Find where the given text appears and provide that cell's center as (x, y) coordinate. 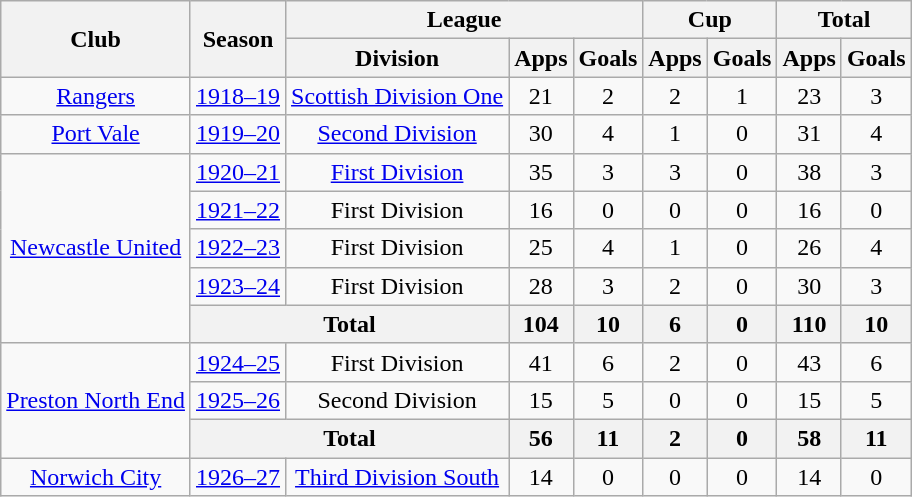
1924–25 (238, 362)
43 (809, 362)
110 (809, 324)
League (464, 20)
Cup (710, 20)
35 (541, 172)
1918–19 (238, 96)
Newcastle United (96, 248)
28 (541, 286)
104 (541, 324)
56 (541, 438)
Norwich City (96, 477)
Third Division South (398, 477)
Division (398, 58)
Club (96, 39)
26 (809, 248)
1919–20 (238, 134)
1921–22 (238, 210)
1926–27 (238, 477)
38 (809, 172)
Port Vale (96, 134)
1923–24 (238, 286)
Rangers (96, 96)
Scottish Division One (398, 96)
1925–26 (238, 400)
Preston North End (96, 400)
31 (809, 134)
21 (541, 96)
23 (809, 96)
1920–21 (238, 172)
Season (238, 39)
1922–23 (238, 248)
41 (541, 362)
25 (541, 248)
58 (809, 438)
